Provide the [X, Y] coordinate of the cell's center where the given text is located.  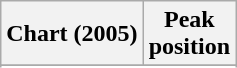
Chart (2005) [72, 34]
Peakposition [189, 34]
